For the text-containing cell, return its midpoint in [x, y] coordinate format. 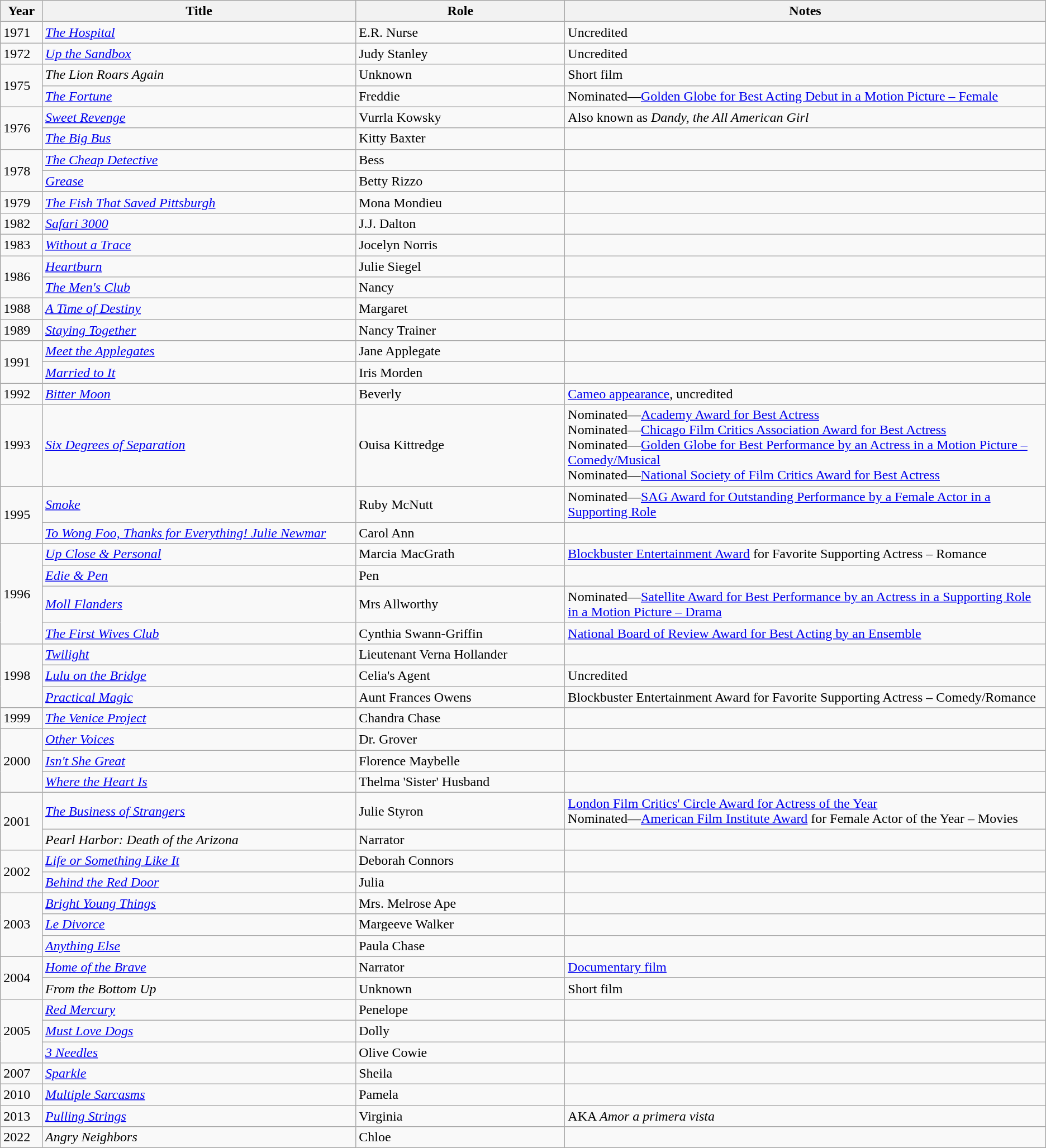
London Film Critics' Circle Award for Actress of the Year Nominated—American Film Institute Award for Female Actor of the Year – Movies [805, 811]
2013 [21, 1116]
Chloe [460, 1137]
1995 [21, 515]
Bright Young Things [199, 903]
1992 [21, 394]
3 Needles [199, 1052]
Chandra Chase [460, 718]
Penelope [460, 1009]
2004 [21, 978]
Thelma 'Sister' Husband [460, 782]
Safari 3000 [199, 223]
Julia [460, 882]
Married to It [199, 373]
1982 [21, 223]
1989 [21, 330]
Iris Morden [460, 373]
Grease [199, 181]
AKA Amor a primera vista [805, 1116]
Bitter Moon [199, 394]
1979 [21, 202]
Isn't She Great [199, 761]
Ruby McNutt [460, 504]
1996 [21, 593]
Jane Applegate [460, 351]
1988 [21, 309]
1983 [21, 245]
Jocelyn Norris [460, 245]
The Lion Roars Again [199, 75]
Julie Siegel [460, 266]
Pearl Harbor: Death of the Arizona [199, 840]
Practical Magic [199, 697]
Celia's Agent [460, 675]
Beverly [460, 394]
Dr. Grover [460, 740]
Multiple Sarcasms [199, 1095]
The Cheap Detective [199, 160]
Heartburn [199, 266]
J.J. Dalton [460, 223]
The Business of Strangers [199, 811]
1975 [21, 85]
Lieutenant Verna Hollander [460, 654]
Year [21, 11]
Paula Chase [460, 946]
Staying Together [199, 330]
Other Voices [199, 740]
Lulu on the Bridge [199, 675]
Behind the Red Door [199, 882]
Sheila [460, 1074]
Nominated—Golden Globe for Best Acting Debut in a Motion Picture – Female [805, 96]
Carol Ann [460, 533]
2007 [21, 1074]
Moll Flanders [199, 604]
Home of the Brave [199, 967]
Blockbuster Entertainment Award for Favorite Supporting Actress – Romance [805, 554]
The Big Bus [199, 139]
Margeeve Walker [460, 925]
Up Close & Personal [199, 554]
Dolly [460, 1031]
Betty Rizzo [460, 181]
E.R. Nurse [460, 32]
To Wong Foo, Thanks for Everything! Julie Newmar [199, 533]
Kitty Baxter [460, 139]
Smoke [199, 504]
The Hospital [199, 32]
Title [199, 11]
1986 [21, 277]
Role [460, 11]
1999 [21, 718]
Nominated—Satellite Award for Best Performance by an Actress in a Supporting Role in a Motion Picture – Drama [805, 604]
National Board of Review Award for Best Acting by an Ensemble [805, 633]
Aunt Frances Owens [460, 697]
Life or Something Like It [199, 861]
Up the Sandbox [199, 54]
1976 [21, 128]
Angry Neighbors [199, 1137]
Mrs. Melrose Ape [460, 903]
Virginia [460, 1116]
1993 [21, 445]
Florence Maybelle [460, 761]
Cameo appearance, uncredited [805, 394]
The Fish That Saved Pittsburgh [199, 202]
Red Mercury [199, 1009]
Meet the Applegates [199, 351]
Olive Cowie [460, 1052]
Bess [460, 160]
Edie & Pen [199, 575]
Deborah Connors [460, 861]
Cynthia Swann-Griffin [460, 633]
Notes [805, 11]
Margaret [460, 309]
Pulling Strings [199, 1116]
2003 [21, 925]
Blockbuster Entertainment Award for Favorite Supporting Actress – Comedy/Romance [805, 697]
1971 [21, 32]
Anything Else [199, 946]
Julie Styron [460, 811]
2022 [21, 1137]
Where the Heart Is [199, 782]
Nancy [460, 288]
Sweet Revenge [199, 117]
Must Love Dogs [199, 1031]
The Venice Project [199, 718]
Vurrla Kowsky [460, 117]
A Time of Destiny [199, 309]
Twilight [199, 654]
Pamela [460, 1095]
Six Degrees of Separation [199, 445]
Also known as Dandy, the All American Girl [805, 117]
2002 [21, 871]
Mrs Allworthy [460, 604]
1998 [21, 675]
The Fortune [199, 96]
2005 [21, 1031]
2001 [21, 821]
2010 [21, 1095]
Judy Stanley [460, 54]
Nominated—SAG Award for Outstanding Performance by a Female Actor in a Supporting Role [805, 504]
The First Wives Club [199, 633]
Without a Trace [199, 245]
Documentary film [805, 967]
Mona Mondieu [460, 202]
2000 [21, 761]
Pen [460, 575]
The Men's Club [199, 288]
Sparkle [199, 1074]
Nancy Trainer [460, 330]
Le Divorce [199, 925]
Ouisa Kittredge [460, 445]
Freddie [460, 96]
From the Bottom Up [199, 988]
1991 [21, 362]
1978 [21, 170]
Marcia MacGrath [460, 554]
1972 [21, 54]
